Output the [X, Y] coordinate of the center of the cell containing the given text.  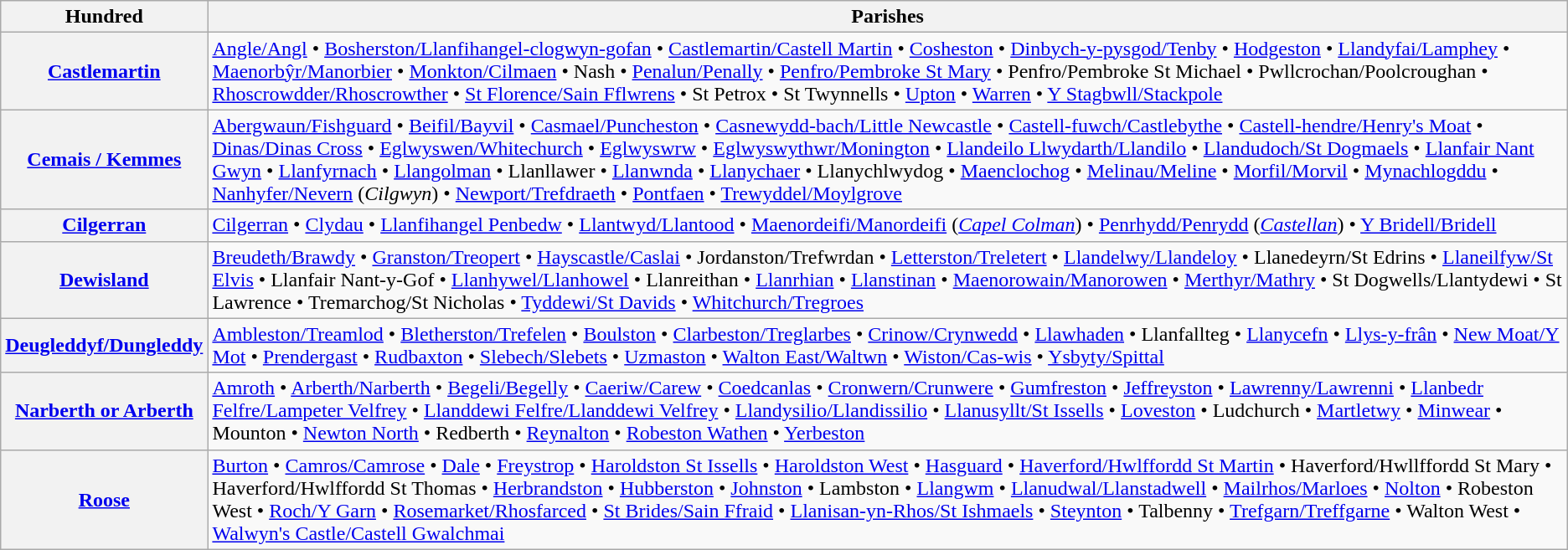
Dewisland [104, 280]
Roose [104, 499]
Cilgerran [104, 225]
Deugleddyf/Dungleddy [104, 345]
Narberth or Arberth [104, 411]
Hundred [104, 17]
Castlemartin [104, 71]
Parishes [888, 17]
Cemais / Kemmes [104, 159]
